Return [X, Y] of the center of cell containing provided text 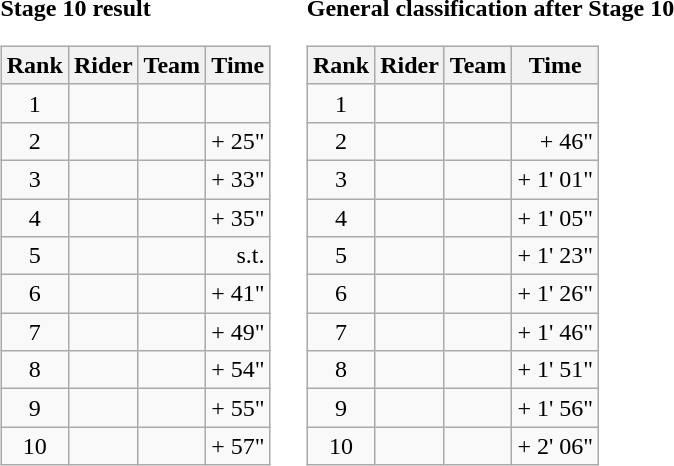
+ 1' 01" [556, 179]
+ 1' 05" [556, 217]
+ 57" [238, 446]
+ 25" [238, 141]
+ 41" [238, 294]
+ 1' 51" [556, 370]
+ 54" [238, 370]
+ 1' 23" [556, 256]
+ 1' 46" [556, 332]
+ 33" [238, 179]
+ 49" [238, 332]
+ 2' 06" [556, 446]
+ 46" [556, 141]
s.t. [238, 256]
+ 1' 26" [556, 294]
+ 1' 56" [556, 408]
+ 55" [238, 408]
+ 35" [238, 217]
